Search for the cell housing the specified text and yield its [x, y] center coordinate. 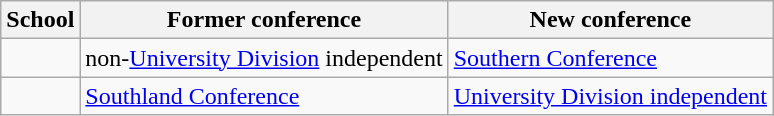
University Division independent [610, 96]
New conference [610, 20]
Southern Conference [610, 58]
non-University Division independent [264, 58]
Former conference [264, 20]
Southland Conference [264, 96]
School [40, 20]
